Extract the [X, Y] coordinate from the center of the cell holding the provided text.  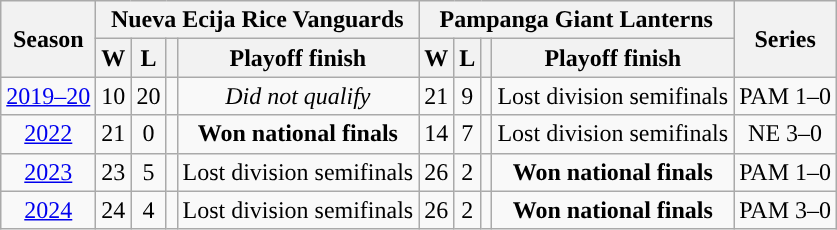
Series [786, 39]
0 [148, 134]
4 [148, 210]
9 [468, 96]
23 [114, 172]
NE 3–0 [786, 134]
10 [114, 96]
Season [48, 39]
14 [436, 134]
Did not qualify [298, 96]
Nueva Ecija Rice Vanguards [258, 20]
2022 [48, 134]
24 [114, 210]
7 [468, 134]
Pampanga Giant Lanterns [576, 20]
2023 [48, 172]
5 [148, 172]
2024 [48, 210]
2019–20 [48, 96]
PAM 3–0 [786, 210]
20 [148, 96]
